Capture the cell that displays the provided text and extract its [X, Y] central coordinate. 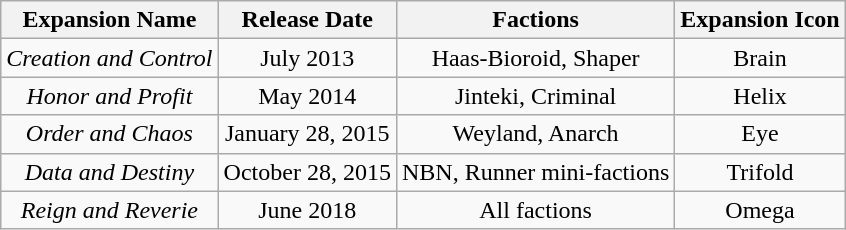
June 2018 [307, 210]
Trifold [760, 172]
May 2014 [307, 96]
Reign and Reverie [110, 210]
Expansion Icon [760, 20]
October 28, 2015 [307, 172]
Creation and Control [110, 58]
Weyland, Anarch [535, 134]
Honor and Profit [110, 96]
Brain [760, 58]
NBN, Runner mini-factions [535, 172]
Order and Chaos [110, 134]
Data and Destiny [110, 172]
Expansion Name [110, 20]
Omega [760, 210]
Eye [760, 134]
Helix [760, 96]
All factions [535, 210]
January 28, 2015 [307, 134]
Haas-Bioroid, Shaper [535, 58]
Factions [535, 20]
Jinteki, Criminal [535, 96]
Release Date [307, 20]
July 2013 [307, 58]
